Detect which cell encompasses the target text, then output its (X, Y) center coordinate. 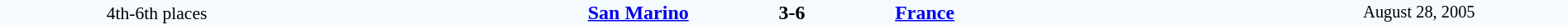
August 28, 2005 (1419, 12)
4th-6th places (157, 12)
France (1082, 12)
San Marino (501, 12)
3-6 (791, 12)
